Determine the (X, Y) coordinate at the center of the cell enclosing the given text.  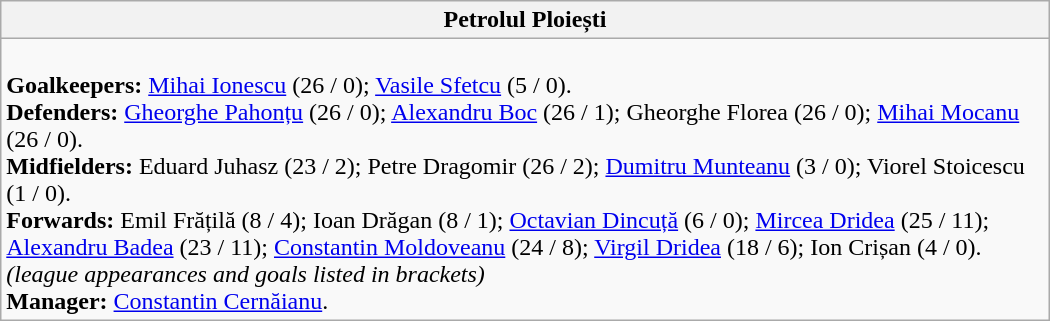
Petrolul Ploiești (525, 20)
